Locate the cell with the specified text and output its (x, y) center coordinate. 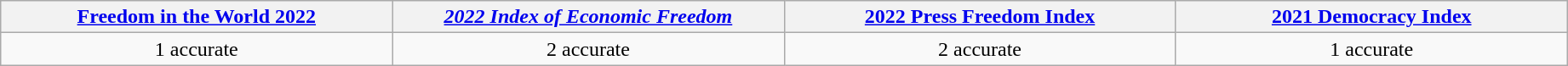
Freedom in the World 2022 (197, 17)
2022 Index of Economic Freedom (588, 17)
2021 Democracy Index (1371, 17)
2022 Press Freedom Index (980, 17)
